Scan for the cell matching the given text and deliver its (x, y) coordinate at center. 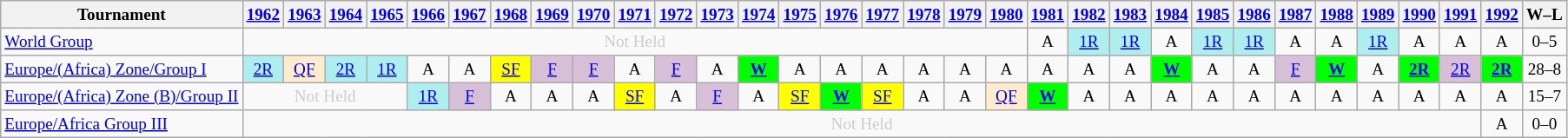
1963 (305, 15)
1972 (676, 15)
Europe/Africa Group III (122, 124)
1973 (718, 15)
1986 (1254, 15)
1962 (263, 15)
1976 (842, 15)
1979 (965, 15)
1989 (1378, 15)
1980 (1007, 15)
1992 (1502, 15)
0–0 (1545, 124)
1978 (924, 15)
1964 (346, 15)
1975 (800, 15)
1984 (1172, 15)
Europe/(Africa) Zone (B)/Group II (122, 96)
1988 (1337, 15)
Europe/(Africa) Zone/Group I (122, 69)
1965 (387, 15)
1971 (635, 15)
1977 (883, 15)
W–L (1545, 15)
1991 (1460, 15)
Tournament (122, 15)
1968 (511, 15)
1983 (1130, 15)
1969 (552, 15)
1966 (428, 15)
1987 (1295, 15)
15–7 (1545, 96)
1982 (1089, 15)
1981 (1048, 15)
0–5 (1545, 42)
World Group (122, 42)
1974 (758, 15)
28–8 (1545, 69)
1985 (1213, 15)
1967 (470, 15)
1990 (1419, 15)
1970 (593, 15)
